From the cell containing the given text, extract its center point as (X, Y) coordinate. 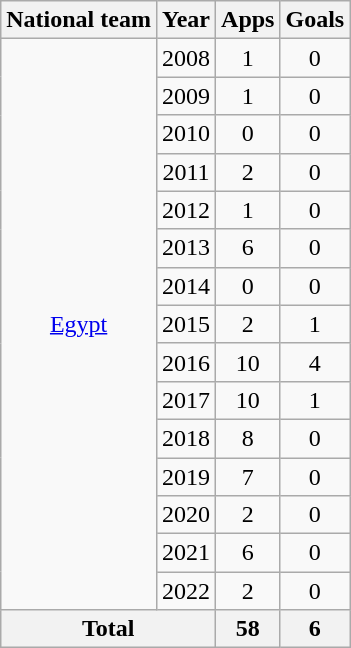
Goals (315, 20)
Year (186, 20)
2016 (186, 362)
7 (248, 477)
Apps (248, 20)
2017 (186, 400)
8 (248, 438)
58 (248, 629)
2019 (186, 477)
2011 (186, 172)
4 (315, 362)
2008 (186, 58)
2022 (186, 591)
Total (108, 629)
2013 (186, 248)
2010 (186, 134)
2014 (186, 286)
Egypt (79, 324)
2015 (186, 324)
2018 (186, 438)
2021 (186, 553)
National team (79, 20)
2009 (186, 96)
2012 (186, 210)
2020 (186, 515)
